Find where the given text appears and provide that cell's center as [x, y] coordinate. 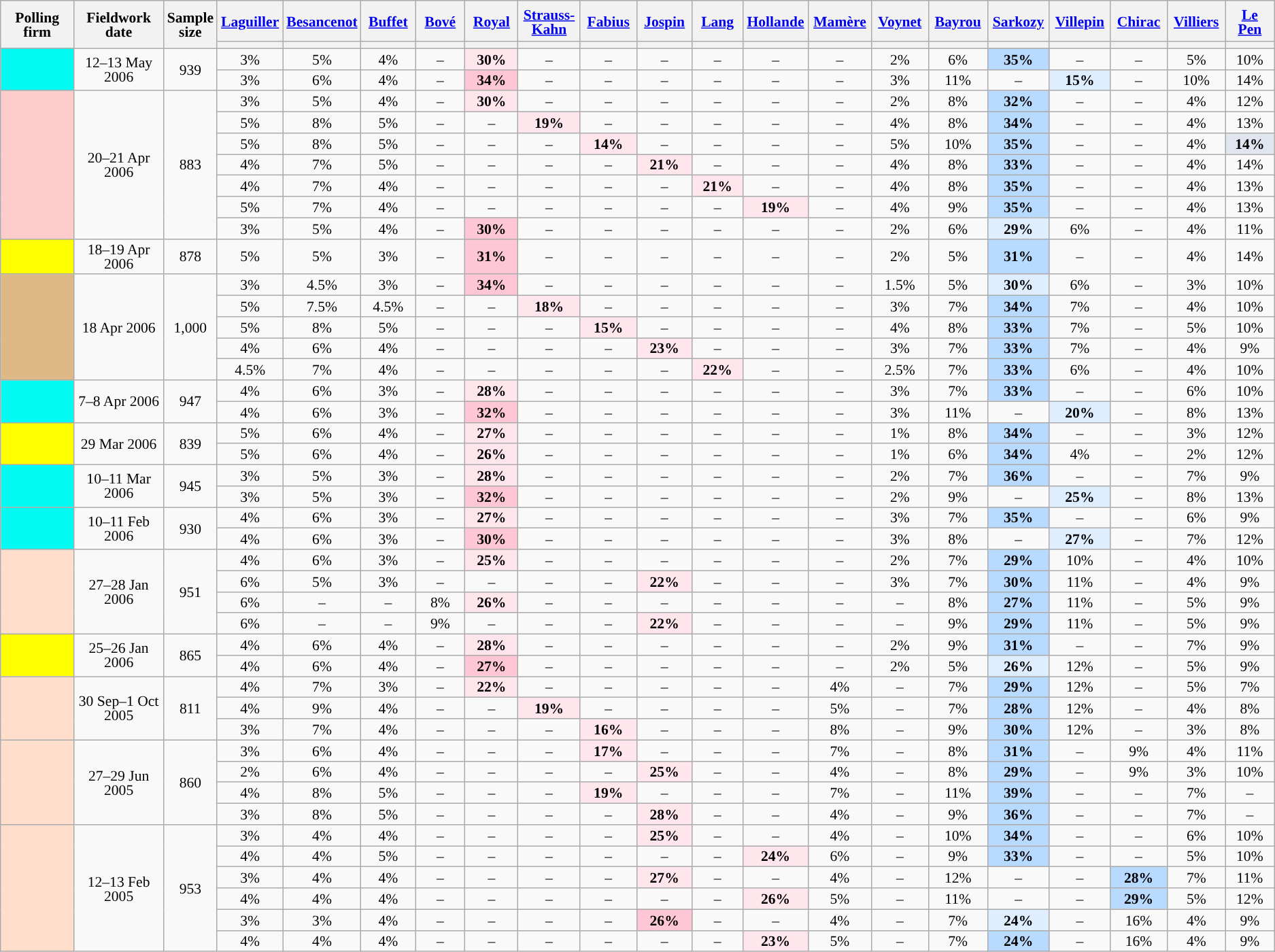
Buffet [388, 21]
Polling firm [37, 24]
953 [190, 888]
Laguiller [250, 21]
18 Apr 2006 [119, 328]
17% [608, 751]
Bayrou [957, 21]
Chirac [1139, 21]
39% [1019, 793]
939 [190, 69]
883 [190, 165]
Samplesize [190, 24]
Mamère [840, 21]
Fieldwork date [119, 24]
930 [190, 528]
30 Sep–1 Oct 2005 [119, 709]
12–13 May 2006 [119, 69]
Villepin [1080, 21]
Hollande [775, 21]
18–19 Apr 2006 [119, 256]
7.5% [322, 306]
27–29 Jun 2005 [119, 782]
951 [190, 592]
29 Mar 2006 [119, 443]
10–11 Mar 2006 [119, 486]
18% [549, 306]
Fabius [608, 21]
10–11 Feb 2006 [119, 528]
Sarkozy [1019, 21]
2.5% [900, 370]
Strauss-Kahn [549, 21]
839 [190, 443]
27–28 Jan 2006 [119, 592]
1,000 [190, 328]
Besancenot [322, 21]
20–21 Apr 2006 [119, 165]
25–26 Jan 2006 [119, 656]
Bové [441, 21]
7–8 Apr 2006 [119, 401]
Royal [492, 21]
Villiers [1196, 21]
20% [1080, 412]
947 [190, 401]
865 [190, 656]
Jospin [664, 21]
945 [190, 486]
1.5% [900, 286]
878 [190, 256]
860 [190, 782]
Lang [717, 21]
811 [190, 709]
Le Pen [1250, 21]
12–13 Feb 2005 [119, 888]
Voynet [900, 21]
